Provide the [x, y] coordinate of the cell's center where the given text is located.  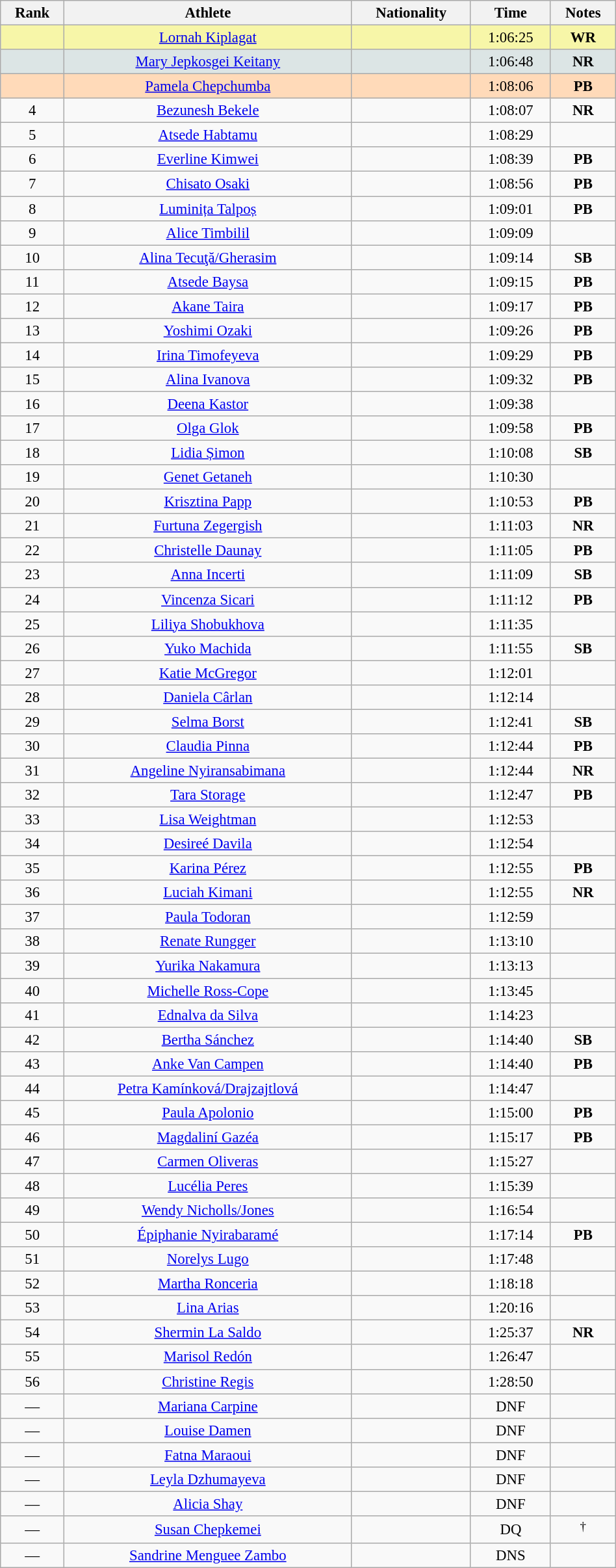
1:11:55 [511, 648]
47 [32, 1162]
Rank [32, 13]
17 [32, 428]
Time [511, 13]
Carmen Oliveras [208, 1162]
1:09:32 [511, 380]
1:09:17 [511, 306]
29 [32, 722]
1:26:47 [511, 1357]
Liliya Shobukhova [208, 624]
1:20:16 [511, 1308]
Yurika Nakamura [208, 966]
22 [32, 551]
7 [32, 184]
20 [32, 502]
35 [32, 869]
54 [32, 1333]
1:10:53 [511, 502]
40 [32, 991]
Irina Timofeyeva [208, 355]
1:08:07 [511, 111]
1:11:09 [511, 575]
49 [32, 1210]
1:15:27 [511, 1162]
1:08:56 [511, 184]
42 [32, 1039]
1:11:03 [511, 526]
1:06:25 [511, 38]
1:12:14 [511, 698]
Bezunesh Bekele [208, 111]
Nationality [411, 13]
Angeline Nyiransabimana [208, 770]
43 [32, 1064]
1:28:50 [511, 1381]
32 [32, 795]
Everline Kimwei [208, 159]
Fatna Maraoui [208, 1455]
53 [32, 1308]
Akane Taira [208, 306]
28 [32, 698]
1:09:38 [511, 404]
1:11:35 [511, 624]
1:17:48 [511, 1259]
1:15:17 [511, 1137]
1:09:14 [511, 257]
1:18:18 [511, 1284]
1:15:00 [511, 1113]
1:06:48 [511, 62]
Selma Borst [208, 722]
6 [32, 159]
34 [32, 844]
9 [32, 233]
1:10:30 [511, 477]
Mariana Carpine [208, 1406]
1:16:54 [511, 1210]
37 [32, 917]
Lisa Weightman [208, 820]
33 [32, 820]
44 [32, 1088]
Martha Ronceria [208, 1284]
1:10:08 [511, 453]
Lina Arias [208, 1308]
Sandrine Menguee Zambo [208, 1556]
Shermin La Saldo [208, 1333]
1:14:23 [511, 1015]
21 [32, 526]
39 [32, 966]
Ednalva da Silva [208, 1015]
25 [32, 624]
Chisato Osaki [208, 184]
1:09:09 [511, 233]
Alina Ivanova [208, 380]
1:09:58 [511, 428]
Christelle Daunay [208, 551]
30 [32, 746]
1:25:37 [511, 1333]
4 [32, 111]
5 [32, 135]
19 [32, 477]
1:12:53 [511, 820]
1:09:26 [511, 331]
26 [32, 648]
Marisol Redón [208, 1357]
Atsede Baysa [208, 281]
48 [32, 1186]
Alina Tecuţă/Gherasim [208, 257]
Christine Regis [208, 1381]
41 [32, 1015]
1:12:59 [511, 917]
1:13:13 [511, 966]
Katie McGregor [208, 673]
Furtuna Zegergish [208, 526]
Paula Apolonio [208, 1113]
1:12:01 [511, 673]
Olga Glok [208, 428]
Norelys Lugo [208, 1259]
1:09:29 [511, 355]
Daniela Cârlan [208, 698]
Leyla Dzhumayeva [208, 1480]
1:13:10 [511, 942]
1:09:15 [511, 281]
1:15:39 [511, 1186]
DQ [511, 1530]
16 [32, 404]
Anna Incerti [208, 575]
1:12:47 [511, 795]
Lornah Kiplagat [208, 38]
51 [32, 1259]
1:13:45 [511, 991]
Athlete [208, 13]
1:17:14 [511, 1235]
1:11:12 [511, 599]
56 [32, 1381]
24 [32, 599]
Mary Jepkosgei Keitany [208, 62]
31 [32, 770]
13 [32, 331]
18 [32, 453]
Yoshimi Ozaki [208, 331]
Renate Rungger [208, 942]
Atsede Habtamu [208, 135]
Bertha Sánchez [208, 1039]
45 [32, 1113]
Lucélia Peres [208, 1186]
Desireé Davila [208, 844]
Karina Pérez [208, 869]
Claudia Pinna [208, 746]
Lidia Șimon [208, 453]
Tara Storage [208, 795]
Notes [583, 13]
1:12:41 [511, 722]
1:08:06 [511, 86]
Vincenza Sicari [208, 599]
50 [32, 1235]
36 [32, 893]
8 [32, 209]
Alice Timbilil [208, 233]
27 [32, 673]
1:09:01 [511, 209]
Petra Kamínková/Drajzajtlová [208, 1088]
Luciah Kimani [208, 893]
Susan Chepkemei [208, 1530]
Wendy Nicholls/Jones [208, 1210]
Genet Getaneh [208, 477]
55 [32, 1357]
15 [32, 380]
1:14:47 [511, 1088]
† [583, 1530]
12 [32, 306]
38 [32, 942]
Paula Todoran [208, 917]
52 [32, 1284]
Louise Damen [208, 1430]
Michelle Ross-Cope [208, 991]
10 [32, 257]
14 [32, 355]
23 [32, 575]
Épiphanie Nyirabaramé [208, 1235]
Krisztina Papp [208, 502]
1:12:54 [511, 844]
WR [583, 38]
Deena Kastor [208, 404]
46 [32, 1137]
1:11:05 [511, 551]
Magdaliní Gazéa [208, 1137]
1:08:29 [511, 135]
1:08:39 [511, 159]
DNS [511, 1556]
Luminița Talpoș [208, 209]
Yuko Machida [208, 648]
Alicia Shay [208, 1504]
Anke Van Campen [208, 1064]
11 [32, 281]
Pamela Chepchumba [208, 86]
